Search for the cell housing the specified text and yield its (x, y) center coordinate. 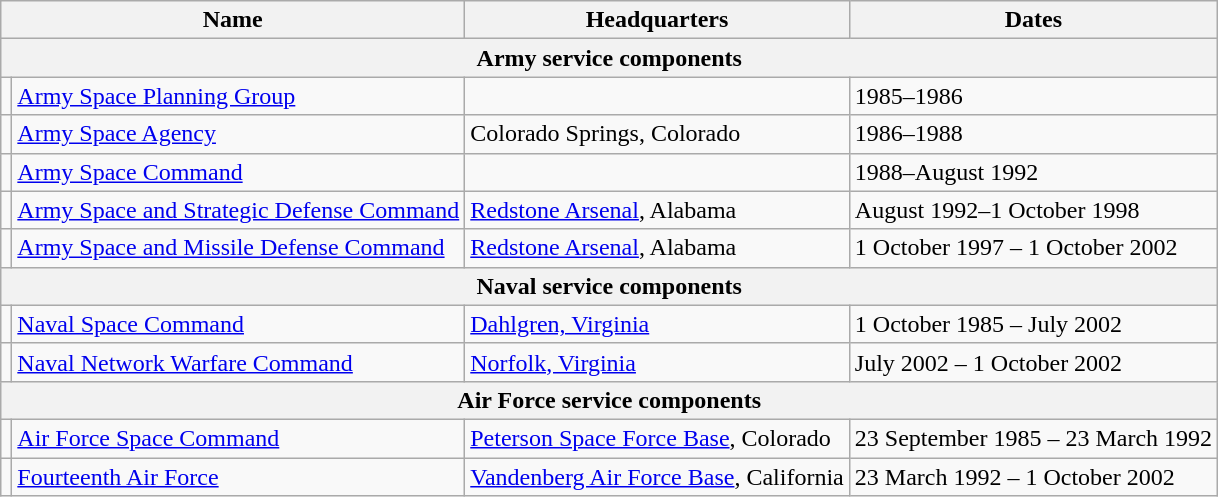
Norfolk, Virginia (658, 362)
August 1992–1 October 1998 (1033, 210)
1986–1988 (1033, 134)
Army service components (610, 58)
1 October 1997 – 1 October 2002 (1033, 248)
Naval Network Warfare Command (238, 362)
1985–1986 (1033, 96)
Naval service components (610, 286)
Naval Space Command (238, 324)
Army Space and Strategic Defense Command (238, 210)
Army Space Planning Group (238, 96)
23 March 1992 – 1 October 2002 (1033, 477)
July 2002 – 1 October 2002 (1033, 362)
Fourteenth Air Force (238, 477)
Peterson Space Force Base, Colorado (658, 438)
1 October 1985 – July 2002 (1033, 324)
Headquarters (658, 20)
Colorado Springs, Colorado (658, 134)
Army Space Command (238, 172)
Army Space and Missile Defense Command (238, 248)
Air Force Space Command (238, 438)
Vandenberg Air Force Base, California (658, 477)
Army Space Agency (238, 134)
Air Force service components (610, 400)
23 September 1985 – 23 March 1992 (1033, 438)
Dates (1033, 20)
Dahlgren, Virginia (658, 324)
Name (233, 20)
1988–August 1992 (1033, 172)
